Return (x, y) of the center of cell containing provided text 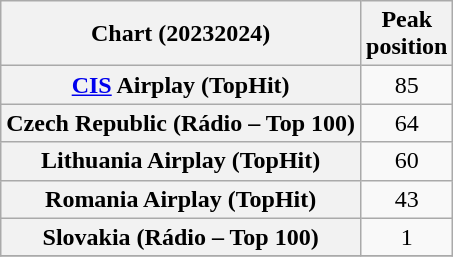
Romania Airplay (TopHit) (181, 199)
Czech Republic (Rádio – Top 100) (181, 123)
85 (407, 85)
64 (407, 123)
1 (407, 237)
Chart (20232024) (181, 34)
Lithuania Airplay (TopHit) (181, 161)
Slovakia (Rádio – Top 100) (181, 237)
CIS Airplay (TopHit) (181, 85)
Peakposition (407, 34)
60 (407, 161)
43 (407, 199)
